Return the (x, y) coordinate for the center point of the cell that contains the specified text.  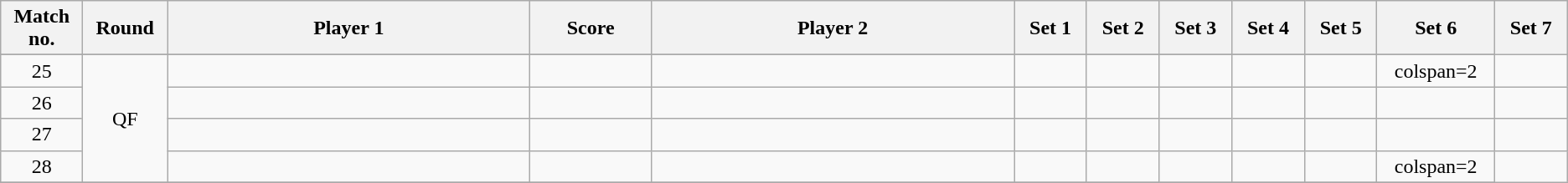
Set 2 (1122, 28)
Set 5 (1340, 28)
Set 3 (1196, 28)
Round (126, 28)
27 (42, 135)
Set 1 (1050, 28)
Player 1 (348, 28)
Match no. (42, 28)
25 (42, 71)
26 (42, 103)
Set 6 (1436, 28)
QF (126, 119)
Player 2 (833, 28)
Set 4 (1268, 28)
28 (42, 166)
Score (591, 28)
Set 7 (1531, 28)
